Determine the (X, Y) coordinate at the center of the cell enclosing the given text.  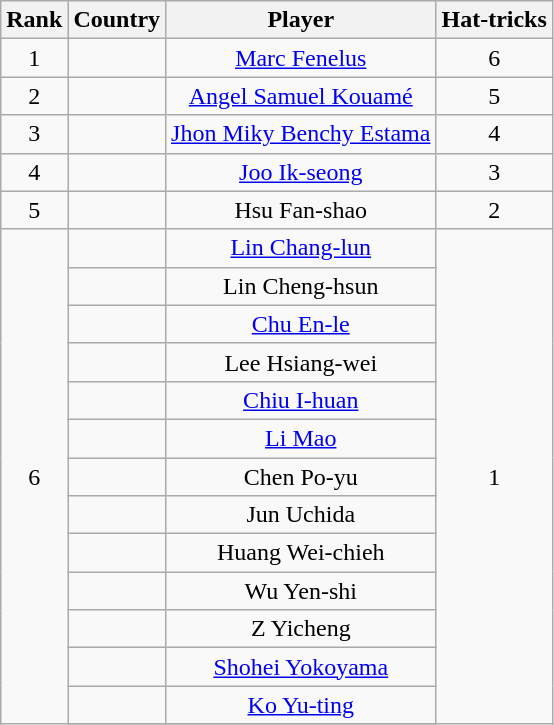
Shohei Yokoyama (301, 667)
Wu Yen-shi (301, 591)
Rank (34, 20)
Chiu I-huan (301, 400)
Marc Fenelus (301, 58)
Lin Chang-lun (301, 248)
Jun Uchida (301, 515)
Chen Po-yu (301, 477)
Chu En-le (301, 324)
Li Mao (301, 438)
Lin Cheng-hsun (301, 286)
Lee Hsiang-wei (301, 362)
Huang Wei-chieh (301, 553)
Country (117, 20)
Hsu Fan-shao (301, 210)
Z Yicheng (301, 629)
Jhon Miky Benchy Estama (301, 134)
Ko Yu-ting (301, 705)
Player (301, 20)
Joo Ik-seong (301, 172)
Angel Samuel Kouamé (301, 96)
Hat-tricks (494, 20)
